Capture the cell that displays the provided text and extract its (X, Y) central coordinate. 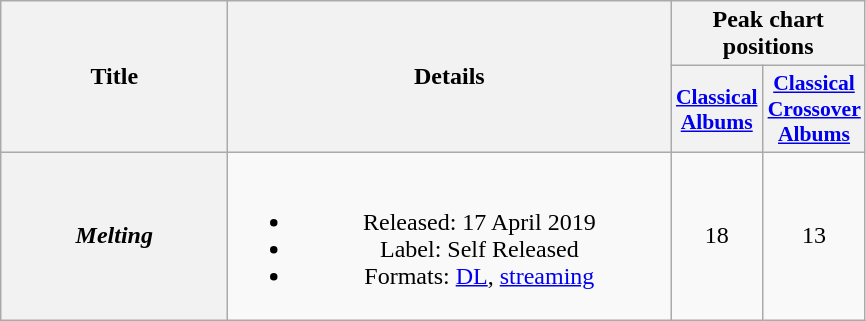
Peak chart positions (768, 34)
Classical Albums (717, 110)
Released: 17 April 2019Label: Self ReleasedFormats: DL, streaming (450, 236)
Title (114, 77)
Details (450, 77)
13 (814, 236)
18 (717, 236)
Classical Crossover Albums (814, 110)
Melting (114, 236)
